Find where the given text appears and provide that cell's center as (X, Y) coordinate. 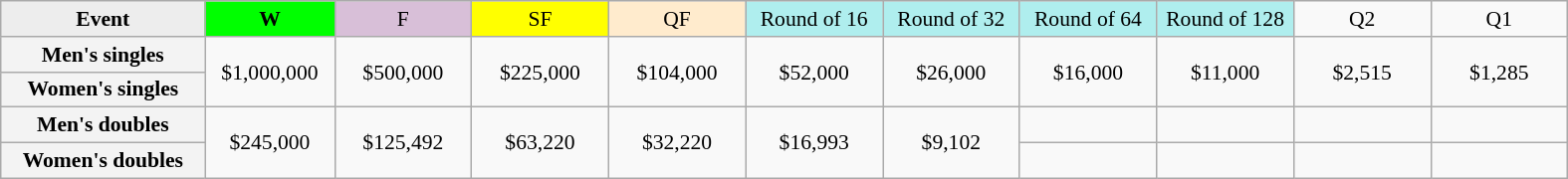
Men's singles (104, 55)
Q1 (1499, 19)
$125,492 (403, 143)
Round of 128 (1226, 19)
Round of 32 (951, 19)
F (403, 19)
$26,000 (951, 72)
$63,220 (541, 143)
$9,102 (951, 143)
Women's doubles (104, 161)
$225,000 (541, 72)
Women's singles (104, 89)
$52,000 (814, 72)
$16,000 (1088, 72)
QF (677, 19)
Q2 (1362, 19)
$104,000 (677, 72)
$245,000 (270, 143)
Round of 64 (1088, 19)
W (270, 19)
$500,000 (403, 72)
SF (541, 19)
$2,515 (1362, 72)
$11,000 (1226, 72)
$16,993 (814, 143)
$32,220 (677, 143)
Event (104, 19)
Men's doubles (104, 125)
$1,285 (1499, 72)
$1,000,000 (270, 72)
Round of 16 (814, 19)
